Provide the [x, y] coordinate of the cell's center where the given text is located.  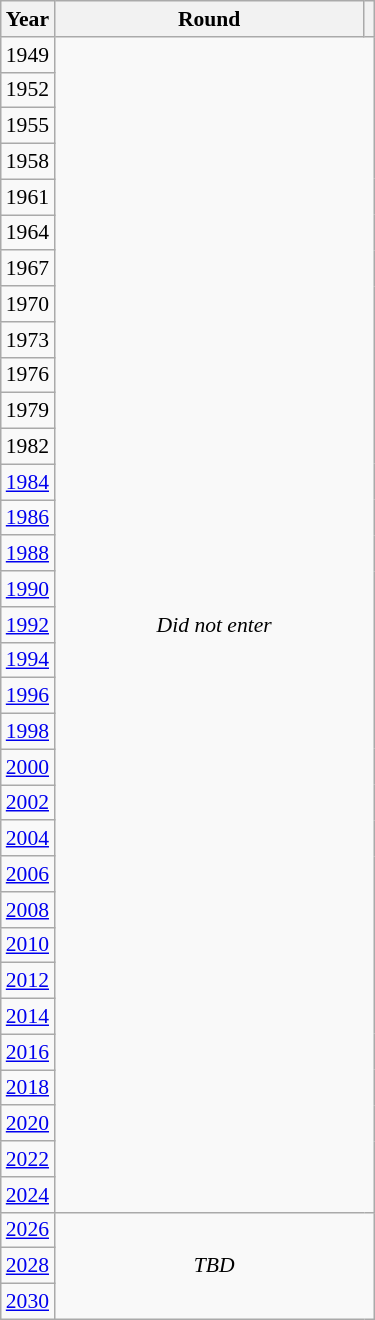
2028 [28, 1266]
2016 [28, 1052]
1992 [28, 625]
Year [28, 19]
2010 [28, 945]
1958 [28, 162]
1998 [28, 732]
1996 [28, 696]
1961 [28, 197]
2002 [28, 803]
2008 [28, 910]
1964 [28, 233]
1982 [28, 447]
2022 [28, 1159]
2030 [28, 1302]
1949 [28, 55]
1984 [28, 482]
2006 [28, 874]
2018 [28, 1088]
1955 [28, 126]
2012 [28, 981]
2024 [28, 1195]
TBD [214, 1266]
1973 [28, 340]
1988 [28, 554]
1952 [28, 90]
1976 [28, 375]
Did not enter [214, 625]
2020 [28, 1124]
1990 [28, 589]
1994 [28, 660]
1967 [28, 269]
1986 [28, 518]
1979 [28, 411]
2004 [28, 839]
1970 [28, 304]
Round [209, 19]
2026 [28, 1230]
2014 [28, 1017]
2000 [28, 767]
